Scan for the cell matching the given text and deliver its (X, Y) coordinate at center. 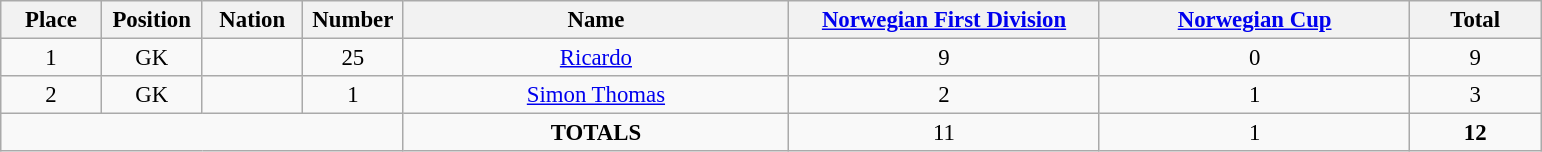
12 (1476, 133)
Nation (252, 20)
Ricardo (596, 58)
Place (52, 20)
Position (152, 20)
0 (1254, 58)
Number (354, 20)
11 (944, 133)
3 (1476, 95)
Norwegian First Division (944, 20)
25 (354, 58)
TOTALS (596, 133)
Norwegian Cup (1254, 20)
Simon Thomas (596, 95)
Name (596, 20)
Total (1476, 20)
